From the cell containing the given text, extract its center point as (x, y) coordinate. 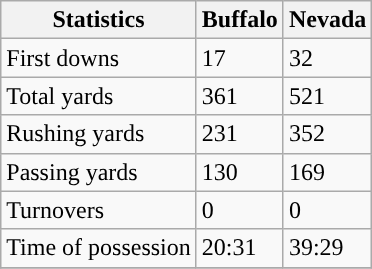
Time of possession (99, 248)
361 (240, 96)
130 (240, 172)
Passing yards (99, 172)
First downs (99, 58)
17 (240, 58)
Total yards (99, 96)
39:29 (327, 248)
20:31 (240, 248)
Statistics (99, 20)
Turnovers (99, 210)
32 (327, 58)
352 (327, 134)
Buffalo (240, 20)
521 (327, 96)
169 (327, 172)
231 (240, 134)
Rushing yards (99, 134)
Nevada (327, 20)
